Extract the (X, Y) coordinate from the center of the cell holding the provided text.  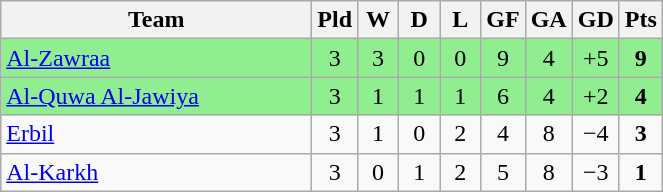
+5 (596, 58)
5 (503, 172)
W (378, 20)
Team (156, 20)
Erbil (156, 134)
Pld (335, 20)
GA (548, 20)
6 (503, 96)
−3 (596, 172)
GD (596, 20)
Pts (640, 20)
+2 (596, 96)
Al-Zawraa (156, 58)
L (460, 20)
−4 (596, 134)
Al-Quwa Al-Jawiya (156, 96)
GF (503, 20)
D (420, 20)
Al-Karkh (156, 172)
